Find where the given text appears and provide that cell's center as [x, y] coordinate. 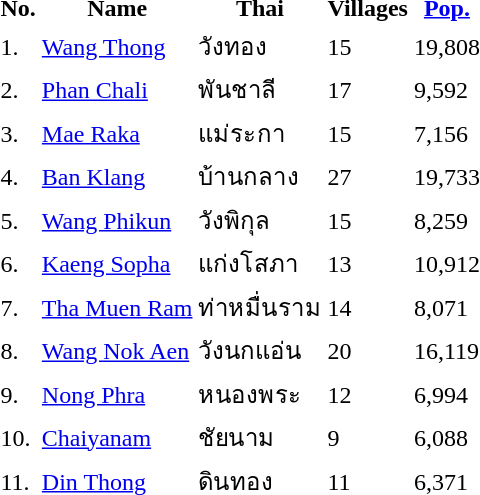
Phan Chali [117, 90]
แม่ระกา [260, 133]
Tha Muen Ram [117, 307]
Wang Nok Aen [117, 350]
พันชาลี [260, 90]
หนองพระ [260, 394]
Nong Phra [117, 394]
12 [368, 394]
Kaeng Sopha [117, 264]
แก่งโสภา [260, 264]
ชัยนาม [260, 438]
17 [368, 90]
วังนกแอ่น [260, 350]
ท่าหมื่นราม [260, 307]
27 [368, 176]
Wang Thong [117, 46]
20 [368, 350]
Chaiyanam [117, 438]
14 [368, 307]
Ban Klang [117, 176]
Wang Phikun [117, 220]
Mae Raka [117, 133]
9 [368, 438]
วังทอง [260, 46]
บ้านกลาง [260, 176]
13 [368, 264]
วังพิกุล [260, 220]
